Pinpoint the cell where the given text exists, returning its [X, Y] midpoint coordinate. 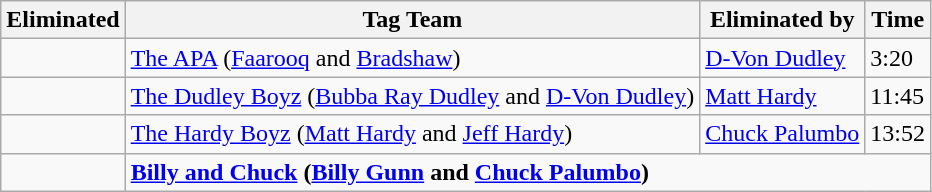
Time [898, 20]
The APA (Faarooq and Bradshaw) [412, 58]
11:45 [898, 96]
The Hardy Boyz (Matt Hardy and Jeff Hardy) [412, 134]
Tag Team [412, 20]
Eliminated by [782, 20]
Matt Hardy [782, 96]
D-Von Dudley [782, 58]
3:20 [898, 58]
Billy and Chuck (Billy Gunn and Chuck Palumbo) [528, 172]
13:52 [898, 134]
Eliminated [63, 20]
Chuck Palumbo [782, 134]
The Dudley Boyz (Bubba Ray Dudley and D-Von Dudley) [412, 96]
